Scan for the cell matching the given text and deliver its (X, Y) coordinate at center. 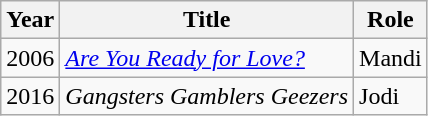
Mandi (391, 58)
Are You Ready for Love? (207, 58)
Role (391, 20)
2006 (30, 58)
Title (207, 20)
Year (30, 20)
2016 (30, 96)
Jodi (391, 96)
Gangsters Gamblers Geezers (207, 96)
